Detect which cell encompasses the target text, then output its (x, y) center coordinate. 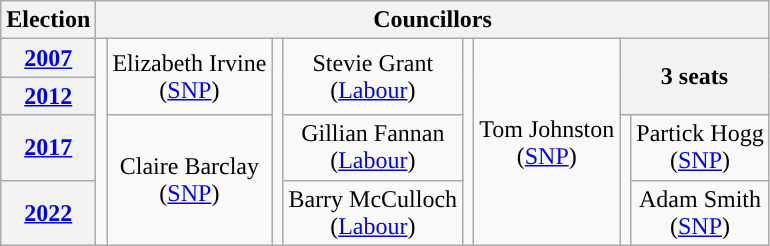
Election (48, 20)
2012 (48, 96)
2007 (48, 58)
Gillian Fannan(Labour) (373, 148)
Adam Smith(SNP) (700, 212)
Claire Barclay(SNP) (190, 180)
2022 (48, 212)
Partick Hogg(SNP) (700, 148)
Tom Johnston(SNP) (547, 142)
2017 (48, 148)
Councillors (432, 20)
3 seats (694, 77)
Barry McCulloch(Labour) (373, 212)
Elizabeth Irvine(SNP) (190, 77)
Stevie Grant(Labour) (373, 77)
